Provide the (x, y) coordinate of the cell's center where the given text is located.  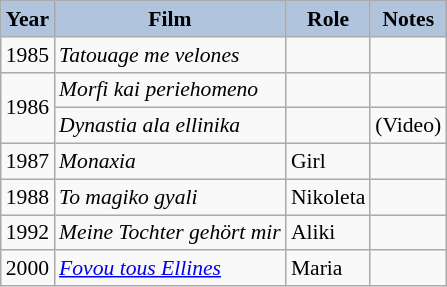
1992 (28, 233)
1986 (28, 108)
Girl (328, 162)
Monaxia (170, 162)
Tatouage me velones (170, 55)
Year (28, 19)
1988 (28, 197)
Aliki (328, 233)
Notes (408, 19)
Dynastia ala ellinika (170, 126)
Maria (328, 269)
Morfi kai periehomeno (170, 90)
Nikoleta (328, 197)
Film (170, 19)
1987 (28, 162)
To magiko gyali (170, 197)
(Video) (408, 126)
Role (328, 19)
2000 (28, 269)
Fovou tous Ellines (170, 269)
Meine Tochter gehört mir (170, 233)
1985 (28, 55)
